Find where the given text appears and provide that cell's center as [X, Y] coordinate. 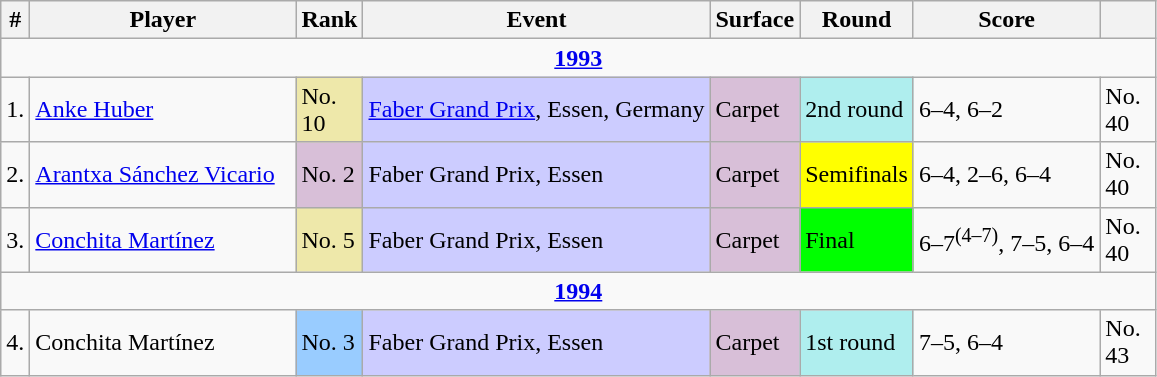
Arantxa Sánchez Vicario [163, 174]
No. 5 [330, 240]
Player [163, 20]
1993 [578, 58]
Score [1006, 20]
No. 2 [330, 174]
Semifinals [857, 174]
Event [536, 20]
Faber Grand Prix, Essen, Germany [536, 110]
6–4, 6–2 [1006, 110]
Rank [330, 20]
2nd round [857, 110]
6–7(4–7), 7–5, 6–4 [1006, 240]
7–5, 6–4 [1006, 342]
Anke Huber [163, 110]
Final [857, 240]
3. [16, 240]
2. [16, 174]
1. [16, 110]
4. [16, 342]
No. 10 [330, 110]
# [16, 20]
1994 [578, 291]
1st round [857, 342]
No. 3 [330, 342]
Surface [755, 20]
No. 43 [1128, 342]
Round [857, 20]
6–4, 2–6, 6–4 [1006, 174]
